For the text-containing cell, return its midpoint in [x, y] coordinate format. 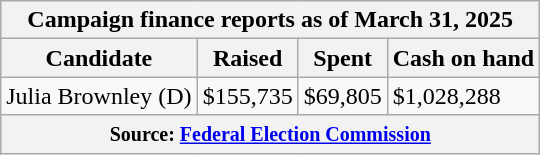
Spent [342, 58]
Cash on hand [463, 58]
$1,028,288 [463, 96]
Campaign finance reports as of March 31, 2025 [270, 20]
Source: Federal Election Commission [270, 134]
Candidate [99, 58]
Raised [248, 58]
$69,805 [342, 96]
$155,735 [248, 96]
Julia Brownley (D) [99, 96]
